Extract the [x, y] coordinate from the center of the cell holding the provided text.  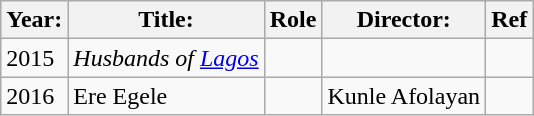
Husbands of Lagos [166, 58]
Ere Egele [166, 96]
2016 [34, 96]
Director: [404, 20]
2015 [34, 58]
Title: [166, 20]
Role [293, 20]
Ref [510, 20]
Kunle Afolayan [404, 96]
Year: [34, 20]
